Search for the cell housing the specified text and yield its [X, Y] center coordinate. 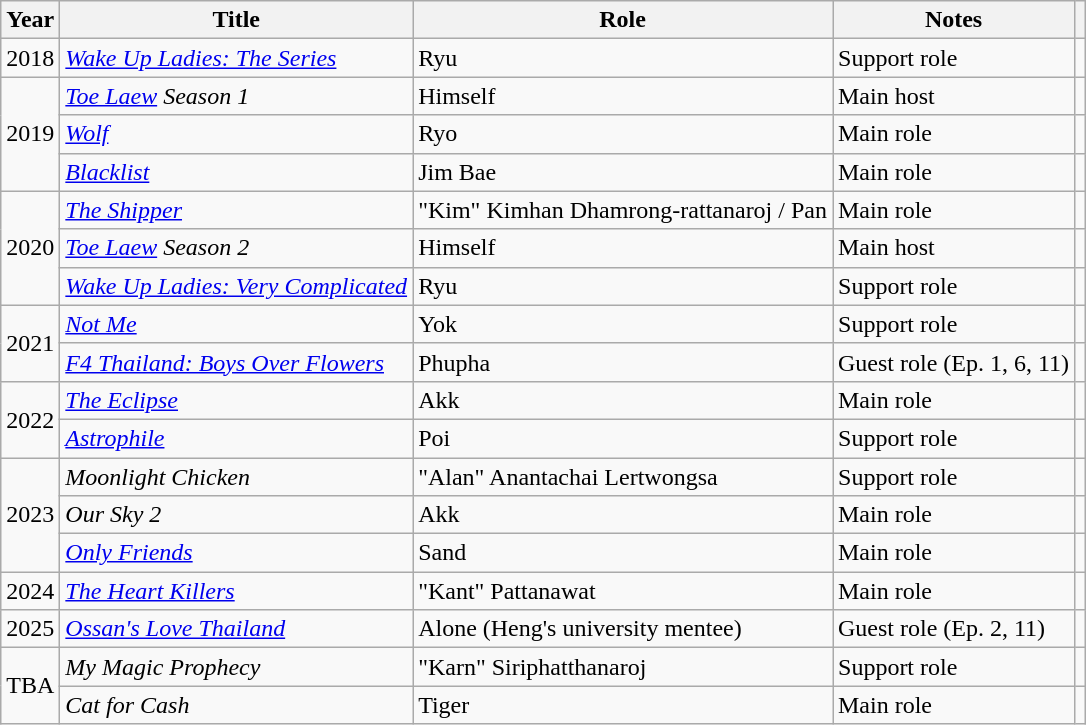
Title [236, 20]
The Eclipse [236, 400]
Wake Up Ladies: Very Complicated [236, 286]
2023 [30, 515]
Guest role (Ep. 1, 6, 11) [953, 362]
Our Sky 2 [236, 515]
Notes [953, 20]
"Alan" Anantachai Lertwongsa [623, 477]
"Kant" Pattanawat [623, 591]
Astrophile [236, 438]
2025 [30, 629]
Phupha [623, 362]
Cat for Cash [236, 705]
Jim Bae [623, 172]
Year [30, 20]
Not Me [236, 324]
Poi [623, 438]
Sand [623, 553]
2021 [30, 343]
Tiger [623, 705]
The Heart Killers [236, 591]
"Kim" Kimhan Dhamrong-rattanaroj / Pan [623, 210]
Blacklist [236, 172]
Wolf [236, 134]
Alone (Heng's university mentee) [623, 629]
Role [623, 20]
2022 [30, 419]
Toe Laew Season 1 [236, 96]
Yok [623, 324]
Moonlight Chicken [236, 477]
Guest role (Ep. 2, 11) [953, 629]
"Karn" Siriphatthanaroj [623, 667]
The Shipper [236, 210]
Ryo [623, 134]
2019 [30, 134]
Ossan's Love Thailand [236, 629]
2020 [30, 248]
2024 [30, 591]
F4 Thailand: Boys Over Flowers [236, 362]
Toe Laew Season 2 [236, 248]
My Magic Prophecy [236, 667]
Only Friends [236, 553]
TBA [30, 686]
2018 [30, 58]
Wake Up Ladies: The Series [236, 58]
